Capture the cell that displays the provided text and extract its (X, Y) central coordinate. 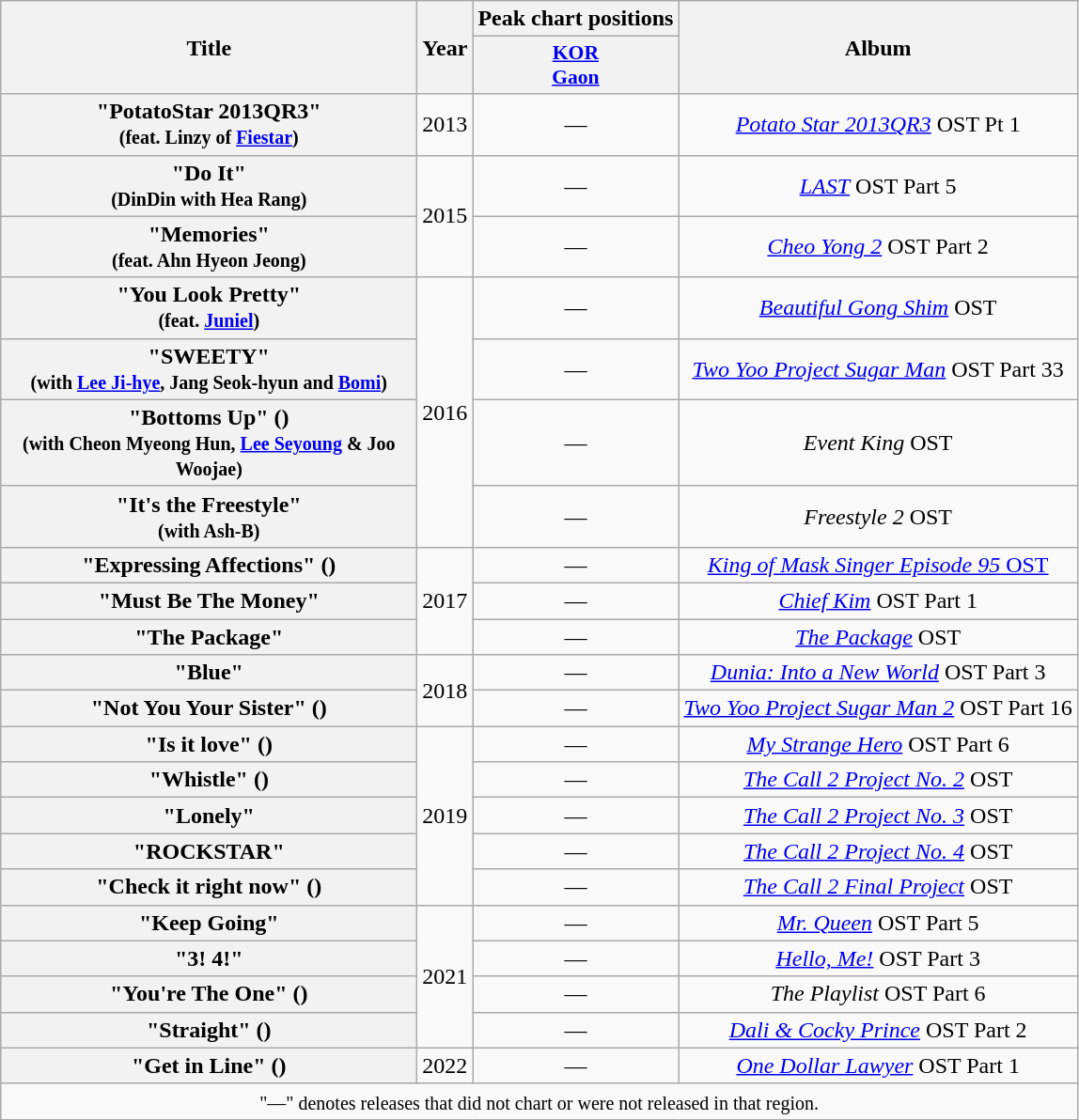
"Do It"(DinDin with Hea Rang) (209, 186)
"You Look Pretty"(feat. Juniel) (209, 308)
Beautiful Gong Shim OST (878, 308)
Title (209, 47)
Dali & Cocky Prince OST Part 2 (878, 1030)
Year (446, 47)
"Check it right now" () (209, 887)
"Get in Line" () (209, 1066)
"Straight" () (209, 1030)
The Package OST (878, 636)
Event King OST (878, 443)
"Is it love" () (209, 744)
"The Package" (209, 636)
Dunia: Into a New World OST Part 3 (878, 673)
Peak chart positions (575, 19)
"Bottoms Up" ()(with Cheon Myeong Hun, Lee Seyoung & Joo Woojae) (209, 443)
The Call 2 Project No. 4 OST (878, 851)
Album (878, 47)
"It's the Freestyle"(with Ash-B) (209, 517)
"Whistle" () (209, 780)
The Call 2 Project No. 3 OST (878, 816)
"3! 4!" (209, 958)
2016 (446, 412)
2021 (446, 976)
The Call 2 Final Project OST (878, 887)
My Strange Hero OST Part 6 (878, 744)
Potato Star 2013QR3 OST Pt 1 (878, 124)
"Keep Going" (209, 923)
One Dollar Lawyer OST Part 1 (878, 1066)
"PotatoStar 2013QR3"(feat. Linzy of Fiestar) (209, 124)
Freestyle 2 OST (878, 517)
2019 (446, 816)
2017 (446, 600)
"—" denotes releases that did not chart or were not released in that region. (539, 1101)
LAST OST Part 5 (878, 186)
Chief Kim OST Part 1 (878, 600)
"Must Be The Money" (209, 600)
"You're The One" () (209, 994)
King of Mask Singer Episode 95 OST (878, 565)
"Expressing Affections" () (209, 565)
"ROCKSTAR" (209, 851)
"Lonely" (209, 816)
Cheo Yong 2 OST Part 2 (878, 246)
2018 (446, 691)
KORGaon (575, 66)
"Memories"(feat. Ahn Hyeon Jeong) (209, 246)
Two Yoo Project Sugar Man OST Part 33 (878, 368)
"Blue" (209, 673)
2022 (446, 1066)
The Playlist OST Part 6 (878, 994)
Mr. Queen OST Part 5 (878, 923)
Two Yoo Project Sugar Man 2 OST Part 16 (878, 708)
2013 (446, 124)
2015 (446, 216)
"Not You Your Sister" () (209, 708)
The Call 2 Project No. 2 OST (878, 780)
"SWEETY"(with Lee Ji-hye, Jang Seok-hyun and Bomi) (209, 368)
Hello, Me! OST Part 3 (878, 958)
